Find where the given text appears and provide that cell's center as [x, y] coordinate. 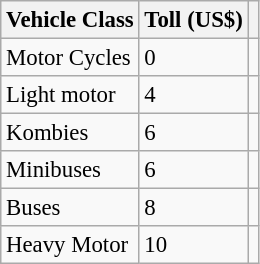
Minibuses [70, 170]
Motor Cycles [70, 58]
Toll (US$) [194, 20]
Light motor [70, 95]
4 [194, 95]
Heavy Motor [70, 245]
8 [194, 208]
Buses [70, 208]
Vehicle Class [70, 20]
10 [194, 245]
Kombies [70, 133]
0 [194, 58]
